Output the (X, Y) coordinate of the center of the cell containing the given text.  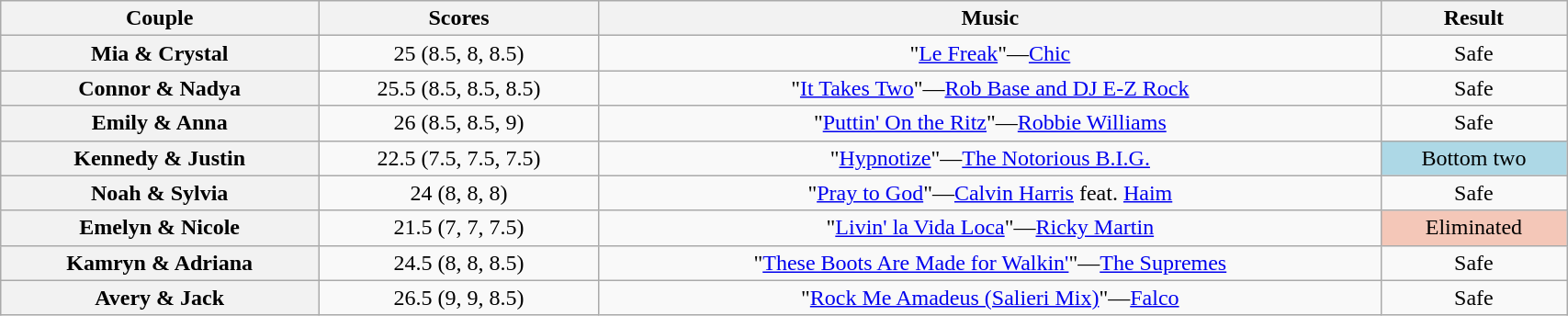
Avery & Jack (160, 298)
"Puttin' On the Ritz"—Robbie Williams (990, 123)
"Le Freak"—Chic (990, 53)
"These Boots Are Made for Walkin'"—The Supremes (990, 263)
Bottom two (1473, 158)
Kamryn & Adriana (160, 263)
Mia & Crystal (160, 53)
"Livin' la Vida Loca"—Ricky Martin (990, 228)
24.5 (8, 8, 8.5) (459, 263)
26 (8.5, 8.5, 9) (459, 123)
26.5 (9, 9, 8.5) (459, 298)
Emelyn & Nicole (160, 228)
22.5 (7.5, 7.5, 7.5) (459, 158)
"Rock Me Amadeus (Salieri Mix)"—Falco (990, 298)
Noah & Sylvia (160, 193)
Eliminated (1473, 228)
Kennedy & Justin (160, 158)
24 (8, 8, 8) (459, 193)
"Hypnotize"—The Notorious B.I.G. (990, 158)
Scores (459, 18)
Result (1473, 18)
Music (990, 18)
25 (8.5, 8, 8.5) (459, 53)
Couple (160, 18)
Emily & Anna (160, 123)
Connor & Nadya (160, 88)
"Pray to God"—Calvin Harris feat. Haim (990, 193)
25.5 (8.5, 8.5, 8.5) (459, 88)
21.5 (7, 7, 7.5) (459, 228)
"It Takes Two"—Rob Base and DJ E-Z Rock (990, 88)
